For the text-containing cell, return its midpoint in [X, Y] coordinate format. 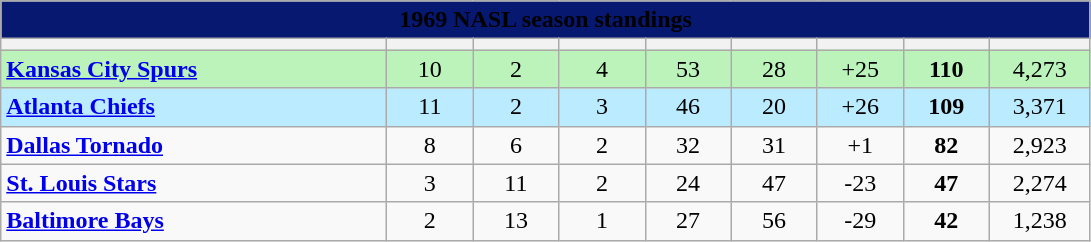
46 [688, 107]
Dallas Tornado [194, 145]
2,274 [1040, 183]
42 [946, 221]
1 [602, 221]
13 [516, 221]
Baltimore Bays [194, 221]
1,238 [1040, 221]
10 [430, 69]
3,371 [1040, 107]
6 [516, 145]
Atlanta Chiefs [194, 107]
Kansas City Spurs [194, 69]
-29 [860, 221]
-23 [860, 183]
32 [688, 145]
53 [688, 69]
+1 [860, 145]
8 [430, 145]
24 [688, 183]
109 [946, 107]
110 [946, 69]
+26 [860, 107]
2,923 [1040, 145]
28 [774, 69]
20 [774, 107]
82 [946, 145]
31 [774, 145]
+25 [860, 69]
1969 NASL season standings [546, 20]
4,273 [1040, 69]
56 [774, 221]
St. Louis Stars [194, 183]
27 [688, 221]
4 [602, 69]
